Output the [X, Y] coordinate of the center of the cell containing the given text.  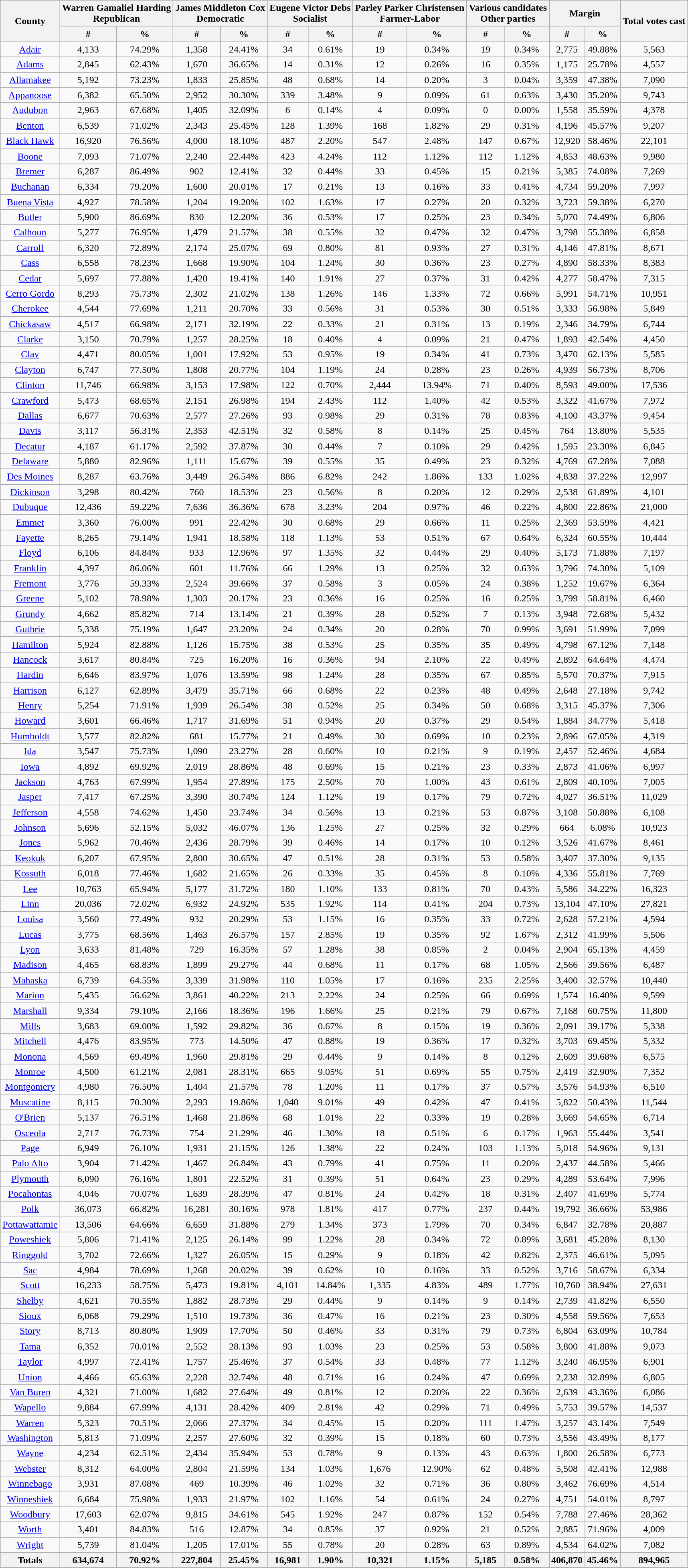
1.79% [437, 1224]
79.20% [144, 186]
4,471 [88, 354]
62.51% [144, 1453]
18.58% [244, 538]
13.59% [244, 675]
Hardin [30, 675]
13,104 [567, 904]
5,586 [567, 888]
59.33% [144, 583]
3,339 [197, 980]
Warren Gamaliel HardingRepublican [116, 14]
9,599 [654, 995]
61.89% [603, 492]
1.16% [330, 1499]
74.49% [603, 217]
1,252 [567, 583]
4,544 [88, 309]
1,800 [567, 1453]
4,980 [88, 1087]
69.92% [144, 767]
4,319 [654, 736]
34.79% [603, 324]
1,450 [197, 812]
5,535 [654, 431]
5,070 [567, 217]
4,751 [567, 1499]
1,757 [197, 1362]
9,454 [654, 415]
2,066 [197, 1423]
23.27% [244, 751]
71.41% [144, 1240]
30.74% [244, 797]
1,939 [197, 706]
6,932 [197, 904]
55.81% [603, 873]
Clarke [30, 339]
1,001 [197, 354]
27.64% [244, 1392]
16,281 [197, 1209]
Wright [30, 1545]
67.05% [603, 736]
681 [197, 736]
136 [288, 827]
12.87% [244, 1530]
2,904 [567, 950]
41.69% [603, 1194]
2,407 [567, 1194]
4,474 [654, 660]
9,743 [654, 95]
67.12% [603, 644]
82.82% [144, 736]
4,514 [654, 1484]
0.15% [437, 1026]
7,005 [654, 782]
32.09% [244, 110]
34.61% [244, 1514]
6,744 [654, 324]
41.99% [603, 935]
26.14% [244, 1240]
Buchanan [30, 186]
140 [288, 278]
3,400 [567, 980]
20.29% [244, 919]
32.89% [603, 1377]
61.21% [144, 1072]
764 [567, 431]
1,463 [197, 935]
4,939 [567, 370]
69.00% [144, 1026]
5,739 [88, 1545]
76.51% [144, 1117]
535 [288, 904]
894,965 [654, 1560]
6,739 [88, 980]
2,353 [197, 431]
138 [288, 293]
70.30% [144, 1102]
Decatur [30, 446]
39.56% [603, 965]
3,401 [88, 1530]
4,321 [88, 1392]
36.66% [603, 1209]
68.65% [144, 400]
0.00% [527, 110]
37.22% [603, 477]
1,909 [197, 1331]
1.91% [330, 278]
21.97% [244, 1499]
67.68% [144, 110]
Tama [30, 1346]
10,440 [654, 980]
40.10% [603, 782]
6,659 [197, 1224]
28,362 [654, 1514]
56.62% [144, 995]
4,009 [654, 1530]
4,234 [88, 1453]
19,792 [567, 1209]
77.88% [144, 278]
7,269 [654, 171]
1,931 [197, 1148]
2,091 [567, 1026]
5,506 [654, 935]
168 [380, 125]
886 [288, 477]
74.08% [603, 171]
128 [288, 125]
126 [288, 1148]
70.55% [144, 1301]
64.55% [144, 980]
Greene [30, 599]
6,364 [654, 583]
39.17% [603, 1026]
Jackson [30, 782]
73.23% [144, 80]
18.36% [244, 1011]
4,500 [88, 1072]
26.84% [244, 1163]
Cedar [30, 278]
Warren [30, 1423]
2,592 [197, 446]
1,600 [197, 186]
46.61% [603, 1255]
6,804 [567, 1331]
5,563 [654, 49]
58.47% [603, 278]
2.10% [437, 660]
3,798 [567, 233]
2,963 [88, 110]
5,109 [654, 568]
19.67% [603, 583]
Dickinson [30, 492]
14,537 [654, 1407]
29.82% [244, 1026]
1,404 [197, 1087]
2.48% [437, 141]
Parley Parker ChristensenFarmer-Labor [410, 14]
39.57% [603, 1407]
9,135 [654, 858]
54 [380, 1499]
3,703 [567, 1041]
26.57% [244, 935]
4,100 [567, 415]
9,334 [88, 1011]
76.00% [144, 522]
28.86% [244, 767]
77 [486, 1362]
7,315 [654, 278]
7,197 [654, 553]
13.94% [437, 385]
2.20% [330, 141]
87.08% [144, 1484]
Osceola [30, 1133]
5,254 [88, 706]
2,293 [197, 1102]
5,696 [88, 827]
75.98% [144, 1499]
237 [486, 1209]
2,609 [567, 1056]
Lucas [30, 935]
42.41% [603, 1469]
3,577 [88, 736]
10,923 [654, 827]
1.19% [330, 370]
0.05% [437, 583]
86.49% [144, 171]
175 [288, 782]
34.22% [603, 888]
6,086 [654, 1392]
6,352 [88, 1346]
6,068 [88, 1316]
Floyd [30, 553]
9,980 [654, 156]
Winneshiek [30, 1499]
4,277 [567, 278]
0.94% [330, 721]
0.30% [527, 1316]
14.84% [330, 1285]
1,954 [197, 782]
41.88% [603, 1346]
83.95% [144, 1041]
2,577 [197, 415]
1,963 [567, 1133]
12,920 [567, 141]
26 [288, 873]
7,996 [654, 1178]
Des Moines [30, 477]
Eugene Victor DebsSocialist [310, 14]
4,289 [567, 1178]
Lee [30, 888]
58.67% [603, 1270]
157 [288, 935]
991 [197, 522]
2,845 [88, 65]
71.88% [603, 553]
26.98% [244, 400]
17,603 [88, 1514]
6,550 [654, 1301]
32.74% [244, 1377]
83.97% [144, 675]
8,713 [88, 1331]
5,466 [654, 1163]
41.82% [603, 1301]
7,636 [197, 507]
409 [288, 1407]
12,997 [654, 477]
4,397 [88, 568]
27,631 [654, 1285]
17.92% [244, 354]
4,465 [88, 965]
60 [486, 1438]
2,885 [567, 1530]
59.56% [603, 1316]
1.34% [330, 1224]
3,359 [567, 80]
Dubuque [30, 507]
80.42% [144, 492]
11,800 [654, 1011]
Cerro Gordo [30, 293]
72.89% [144, 248]
3,430 [567, 95]
Margin [585, 14]
7,769 [654, 873]
65.63% [144, 1377]
6,127 [88, 690]
2,524 [197, 583]
63.09% [603, 1331]
0.60% [330, 751]
729 [197, 950]
68.83% [144, 965]
84.84% [144, 553]
3,108 [567, 812]
1,592 [197, 1026]
16,920 [88, 141]
2.43% [330, 400]
373 [380, 1224]
50.43% [603, 1102]
242 [380, 477]
2,171 [197, 324]
487 [288, 141]
25.46% [244, 1362]
Benton [30, 125]
59.22% [144, 507]
80.84% [144, 660]
10,784 [654, 1331]
1,882 [197, 1301]
3,462 [567, 1484]
47.81% [603, 248]
5,880 [88, 461]
1,676 [380, 1469]
1,639 [197, 1194]
57 [288, 950]
Woodbury [30, 1514]
1.33% [437, 293]
5,570 [567, 675]
13.14% [244, 614]
15.77% [244, 736]
423 [288, 156]
22.52% [244, 1178]
36.36% [244, 507]
19.86% [244, 1102]
99 [288, 1240]
12.41% [244, 171]
7,653 [654, 1316]
15.75% [244, 644]
4,336 [567, 873]
18.10% [244, 141]
Mills [30, 1026]
5,822 [567, 1102]
9,131 [654, 1148]
3,691 [567, 629]
3,333 [567, 309]
11,029 [654, 797]
4,997 [88, 1362]
Hamilton [30, 644]
3,702 [88, 1255]
6,901 [654, 1362]
1,960 [197, 1056]
Worth [30, 1530]
227,804 [197, 1560]
53.59% [603, 522]
Marion [30, 995]
81 [380, 248]
Winnebago [30, 1484]
1.66% [330, 1011]
1,335 [380, 1285]
Monroe [30, 1072]
81.48% [144, 950]
28.42% [244, 1407]
4,890 [567, 263]
6,460 [654, 599]
2,151 [197, 400]
1,717 [197, 721]
10,760 [567, 1285]
2.81% [330, 1407]
9.01% [330, 1102]
72.68% [603, 614]
6,677 [88, 415]
7,090 [654, 80]
7,099 [654, 629]
5,185 [486, 1560]
19.73% [244, 1316]
78.58% [144, 202]
773 [197, 1041]
22,101 [654, 141]
1,175 [567, 65]
Clayton [30, 370]
68.56% [144, 935]
2,804 [197, 1469]
10.39% [244, 1484]
6,090 [88, 1178]
28.39% [244, 1194]
5,032 [197, 827]
20.02% [244, 1270]
56.98% [603, 309]
42.51% [244, 431]
6,949 [88, 1148]
54.93% [603, 1087]
4,046 [88, 1194]
Washington [30, 1438]
27.18% [603, 690]
17.70% [244, 1331]
69 [288, 248]
5,137 [88, 1117]
7,972 [654, 400]
16,323 [654, 888]
0.70% [330, 385]
36.65% [244, 65]
1.29% [330, 568]
61 [486, 95]
0.22% [527, 507]
1,899 [197, 965]
1,558 [567, 110]
82.88% [144, 644]
Montgomery [30, 1087]
Chickasaw [30, 324]
19.20% [244, 202]
2,228 [197, 1377]
1.28% [330, 950]
84.83% [144, 1530]
665 [288, 1072]
64.66% [144, 1224]
1.82% [437, 125]
6,646 [88, 675]
98 [288, 675]
Iowa [30, 767]
78.23% [144, 263]
5,418 [654, 721]
1.35% [330, 553]
1.67% [527, 935]
4,853 [567, 156]
1,595 [567, 446]
72.41% [144, 1362]
43.36% [603, 1392]
31.98% [244, 980]
21.02% [244, 293]
80.05% [144, 354]
1,884 [567, 721]
6,747 [88, 370]
2.85% [330, 935]
5,962 [88, 843]
13,506 [88, 1224]
27,821 [654, 904]
1,808 [197, 370]
122 [288, 385]
4,569 [88, 1056]
2,892 [567, 660]
46.07% [244, 827]
52.15% [144, 827]
35.20% [603, 95]
37.87% [244, 446]
71.07% [144, 156]
13.80% [603, 431]
1,468 [197, 1117]
118 [288, 538]
4,927 [88, 202]
Pottawattamie [30, 1224]
339 [288, 95]
94 [380, 660]
Butler [30, 217]
62.43% [144, 65]
1.25% [330, 827]
1,420 [197, 278]
71.91% [144, 706]
54.96% [603, 1148]
Dallas [30, 415]
38.94% [603, 1285]
58.81% [603, 599]
3.23% [330, 507]
6,847 [567, 1224]
5,432 [654, 614]
417 [380, 1209]
3,257 [567, 1423]
146 [380, 293]
545 [288, 1514]
81.04% [144, 1545]
86.69% [144, 217]
830 [197, 217]
2,896 [567, 736]
547 [380, 141]
64.00% [144, 1469]
2,639 [567, 1392]
51.99% [603, 629]
30.65% [244, 858]
6,805 [654, 1377]
7,306 [654, 706]
16.35% [244, 950]
4,557 [654, 65]
71.09% [144, 1438]
5,192 [88, 80]
31.72% [244, 888]
196 [288, 1011]
Carroll [30, 248]
86.06% [144, 568]
516 [197, 1530]
9,207 [654, 125]
6,575 [654, 1056]
3,526 [567, 843]
6,106 [88, 553]
25.85% [244, 80]
1.30% [330, 1133]
77.46% [144, 873]
1,833 [197, 80]
20.01% [244, 186]
85.82% [144, 614]
27.26% [244, 415]
0.95% [330, 354]
7,093 [88, 156]
64.02% [603, 1545]
Scott [30, 1285]
Shelby [30, 1301]
31.88% [244, 1224]
22.42% [244, 522]
0.43% [527, 888]
58.75% [144, 1285]
2,552 [197, 1346]
70.79% [144, 339]
4,800 [567, 507]
3,931 [88, 1484]
2.50% [330, 782]
35.71% [244, 690]
Henry [30, 706]
71.42% [144, 1163]
134 [288, 1469]
902 [197, 171]
61.17% [144, 446]
2,312 [567, 935]
Various candidatesOther parties [508, 14]
O'Brien [30, 1117]
6,558 [88, 263]
Bremer [30, 171]
Emmet [30, 522]
7,352 [654, 1072]
Appanoose [30, 95]
15.67% [244, 461]
3,360 [88, 522]
79.14% [144, 538]
17,536 [654, 385]
Franklin [30, 568]
Guthrie [30, 629]
6,270 [654, 202]
1.47% [527, 1423]
77.50% [144, 370]
30.16% [244, 1209]
0 [486, 110]
12.96% [244, 553]
5,018 [567, 1148]
3,322 [567, 400]
28.79% [244, 843]
59.38% [603, 202]
Palo Alto [30, 1163]
4,476 [88, 1041]
Taylor [30, 1362]
6,858 [654, 233]
2,174 [197, 248]
1.10% [330, 888]
Adams [30, 65]
70.46% [144, 843]
489 [486, 1285]
3,948 [567, 614]
37.30% [603, 858]
16,233 [88, 1285]
3,240 [567, 1362]
1.20% [330, 1087]
6.82% [330, 477]
8,265 [88, 538]
43.14% [603, 1423]
22.86% [603, 507]
4,684 [654, 751]
45.57% [603, 125]
2,628 [567, 919]
9,742 [654, 690]
Webster [30, 1469]
3,541 [654, 1133]
5,991 [567, 293]
70.07% [144, 1194]
Poweshiek [30, 1240]
Clinton [30, 385]
Hancock [30, 660]
Kossuth [30, 873]
Davis [30, 431]
5,849 [654, 309]
2,457 [567, 751]
20.77% [244, 370]
2,436 [197, 843]
21.86% [244, 1117]
76.73% [144, 1133]
5,323 [88, 1423]
11,544 [654, 1102]
3,547 [88, 751]
47.38% [603, 80]
4,984 [88, 1270]
725 [197, 660]
Muscatine [30, 1102]
Allamakee [30, 80]
754 [197, 1133]
78.69% [144, 1270]
9,815 [197, 1514]
65.13% [603, 950]
35.59% [603, 110]
2,019 [197, 767]
12,988 [654, 1469]
21.15% [244, 1148]
60.55% [603, 538]
8,130 [654, 1240]
4,594 [654, 919]
678 [288, 507]
28.73% [244, 1301]
28.31% [244, 1072]
45.37% [603, 706]
44.58% [603, 1163]
Fremont [30, 583]
5,924 [88, 644]
57.21% [603, 919]
7,997 [654, 186]
78.98% [144, 599]
2,809 [567, 782]
20,887 [654, 1224]
82.96% [144, 461]
12.90% [437, 1469]
6,714 [654, 1117]
3,617 [88, 660]
3,390 [197, 797]
2,437 [567, 1163]
4,769 [567, 461]
5,585 [654, 354]
17.98% [244, 385]
34.77% [603, 721]
Humboldt [30, 736]
0.77% [437, 1209]
27.37% [244, 1423]
56.31% [144, 431]
2,434 [197, 1453]
3,683 [88, 1026]
6,320 [88, 248]
45.28% [603, 1240]
32.90% [603, 1072]
4,196 [567, 125]
2,238 [567, 1377]
54.71% [603, 293]
11,746 [88, 385]
3,861 [197, 995]
12,436 [88, 507]
4,421 [654, 522]
36.51% [603, 797]
Johnson [30, 827]
66.46% [144, 721]
54.01% [603, 1499]
62.13% [603, 354]
Plymouth [30, 1178]
3,117 [88, 431]
0.38% [527, 583]
9,073 [654, 1346]
6,324 [567, 538]
21,000 [654, 507]
3,716 [567, 1270]
28.25% [244, 339]
Harrison [30, 690]
10,763 [88, 888]
Audubon [30, 110]
1.86% [437, 477]
77.69% [144, 309]
Howard [30, 721]
1,111 [197, 461]
1.01% [330, 1117]
4.24% [330, 156]
3,669 [567, 1117]
2,717 [88, 1133]
1.22% [330, 1240]
9.05% [330, 1072]
1.40% [437, 400]
76.50% [144, 1087]
3,153 [197, 385]
1.90% [330, 1560]
2,873 [567, 767]
7,915 [654, 675]
19.81% [244, 1285]
2,952 [197, 95]
5,697 [88, 278]
65.50% [144, 95]
110 [288, 980]
76.95% [144, 233]
601 [197, 568]
1,933 [197, 1499]
3,150 [88, 339]
1.77% [527, 1285]
4,534 [567, 1545]
74.30% [603, 568]
65.94% [144, 888]
Sioux [30, 1316]
6,845 [654, 446]
18.53% [244, 492]
21.59% [244, 1469]
180 [288, 888]
36,073 [88, 1209]
25.07% [244, 248]
10,444 [654, 538]
2,444 [380, 385]
40.22% [244, 995]
1,090 [197, 751]
2.25% [527, 980]
3,633 [88, 950]
39.68% [603, 1056]
7,082 [654, 1545]
0.93% [437, 248]
0.99% [527, 629]
Polk [30, 1209]
5,753 [567, 1407]
46.95% [603, 1362]
39.66% [244, 583]
Delaware [30, 461]
3,315 [567, 706]
70.92% [144, 1560]
114 [380, 904]
3,800 [567, 1346]
1,303 [197, 599]
8,671 [654, 248]
1.26% [330, 293]
7,168 [567, 1011]
0.88% [330, 1041]
Clay [30, 354]
5,332 [654, 1041]
9,884 [88, 1407]
47.10% [603, 904]
5,173 [567, 553]
3,560 [88, 919]
21.65% [244, 873]
Keokuk [30, 858]
933 [197, 553]
69.49% [144, 1056]
Jasper [30, 797]
Totals [30, 1560]
Wayne [30, 1453]
63.76% [144, 477]
1,668 [197, 263]
Van Buren [30, 1392]
1,268 [197, 1270]
247 [380, 1514]
3,904 [88, 1163]
29.27% [244, 965]
55.44% [603, 1133]
5,102 [88, 599]
58.33% [603, 263]
3,723 [567, 202]
77.49% [144, 919]
7,549 [654, 1423]
30.30% [244, 95]
5,277 [88, 233]
1.00% [437, 782]
2,800 [197, 858]
Jefferson [30, 812]
2,369 [567, 522]
70.51% [144, 1423]
16.40% [603, 995]
Page [30, 1148]
Sac [30, 1270]
1,205 [197, 1545]
2,343 [197, 125]
Louisa [30, 919]
8,706 [654, 370]
76.56% [144, 141]
4,378 [654, 110]
Cherokee [30, 309]
Ringgold [30, 1255]
70.01% [144, 1346]
0.98% [330, 415]
4,133 [88, 49]
3,479 [197, 690]
48.63% [603, 156]
2,775 [567, 49]
Crawford [30, 400]
12.20% [244, 217]
1,893 [567, 339]
2,648 [567, 690]
75.19% [144, 629]
8,177 [654, 1438]
21.29% [244, 1133]
67.28% [603, 461]
42.54% [603, 339]
1,647 [197, 629]
1,510 [197, 1316]
1,405 [197, 110]
1.38% [330, 1148]
23.30% [603, 446]
3,601 [88, 721]
6,806 [654, 217]
25.78% [603, 65]
8,461 [654, 843]
10,321 [380, 1560]
27.89% [244, 782]
62.89% [144, 690]
1,358 [197, 49]
6,684 [88, 1499]
27.60% [244, 1438]
2,538 [567, 492]
Buena Vista [30, 202]
5,385 [567, 171]
6.08% [603, 827]
3,556 [567, 1438]
58.46% [603, 141]
Pocahontas [30, 1194]
70.37% [603, 675]
76.69% [603, 1484]
2,240 [197, 156]
1,257 [197, 339]
152 [486, 1514]
20.17% [244, 599]
1,327 [197, 1255]
0.79% [330, 1163]
0.62% [330, 1270]
7,088 [654, 461]
1.81% [330, 1209]
714 [197, 614]
760 [197, 492]
3,470 [567, 354]
8,383 [654, 263]
279 [288, 1224]
2,125 [197, 1240]
45.46% [603, 1560]
80.80% [144, 1331]
Story [30, 1331]
4,131 [197, 1407]
41.06% [603, 767]
71.02% [144, 125]
4,763 [88, 782]
1,670 [197, 65]
213 [288, 995]
1,211 [197, 309]
1,040 [288, 1102]
11.76% [244, 568]
43.49% [603, 1438]
3,576 [567, 1087]
4,621 [88, 1301]
194 [288, 400]
54.65% [603, 1117]
24.41% [244, 49]
49.88% [603, 49]
7,148 [654, 644]
62 [486, 1469]
14.50% [244, 1041]
Boone [30, 156]
5,900 [88, 217]
26.58% [603, 1453]
Calhoun [30, 233]
2,419 [567, 1072]
469 [197, 1484]
29.81% [244, 1056]
664 [567, 827]
72.66% [144, 1255]
Grundy [30, 614]
Fayette [30, 538]
63 [486, 1545]
3,449 [197, 477]
43.37% [603, 415]
5,508 [567, 1469]
23.74% [244, 812]
8,115 [88, 1102]
76.10% [144, 1148]
24.92% [244, 904]
4,146 [567, 248]
6,487 [654, 965]
71.96% [603, 1530]
6,510 [654, 1087]
66.82% [144, 1209]
0.82% [527, 1255]
19.41% [244, 278]
5,806 [88, 1240]
James Middleton CoxDemocratic [221, 14]
1,076 [197, 675]
64.64% [603, 660]
Lyon [30, 950]
1,467 [197, 1163]
2.22% [330, 995]
74.62% [144, 812]
79.10% [144, 1011]
7,788 [567, 1514]
71.00% [144, 1392]
8,293 [88, 293]
6,539 [88, 125]
124 [288, 797]
5,435 [88, 995]
2,346 [567, 324]
27.46% [603, 1514]
3,796 [567, 568]
20.70% [244, 309]
4,459 [654, 950]
72.02% [144, 904]
7,417 [88, 797]
56.73% [603, 370]
1.63% [330, 202]
Mitchell [30, 1041]
69.45% [603, 1041]
Adair [30, 49]
28.13% [244, 1346]
3,775 [88, 935]
97 [288, 553]
Linn [30, 904]
5,095 [654, 1255]
978 [288, 1209]
32.19% [244, 324]
16.20% [244, 660]
1.39% [330, 125]
634,674 [88, 1560]
103 [486, 1148]
3,799 [567, 599]
44 [288, 965]
31.69% [244, 721]
4,450 [654, 339]
Union [30, 1377]
3,776 [88, 583]
County [30, 21]
406,870 [567, 1560]
8,287 [88, 477]
16,981 [288, 1560]
59.20% [603, 186]
5,177 [197, 888]
1,479 [197, 233]
0.92% [437, 1530]
53.64% [603, 1178]
32.78% [603, 1224]
Ida [30, 751]
932 [197, 919]
5,774 [654, 1194]
50.88% [603, 812]
4,892 [88, 767]
Jones [30, 843]
55.38% [603, 233]
Black Hawk [30, 141]
53,986 [654, 1209]
235 [486, 980]
0.97% [437, 507]
4,027 [567, 797]
4,000 [197, 141]
79.29% [144, 1316]
92 [486, 935]
111 [486, 1423]
32.57% [603, 980]
49.00% [603, 385]
Marshall [30, 1011]
4.83% [437, 1285]
Wapello [30, 1407]
1,204 [197, 202]
6,287 [88, 171]
19.90% [244, 263]
10,951 [654, 293]
3,407 [567, 858]
70.63% [144, 415]
74.29% [144, 49]
2,566 [567, 965]
76.16% [144, 1178]
4,466 [88, 1377]
8,797 [654, 1499]
17.01% [244, 1545]
52.46% [603, 751]
2 [486, 950]
4,662 [88, 614]
1,941 [197, 538]
2,739 [567, 1301]
6,997 [654, 767]
8,312 [88, 1469]
8,593 [567, 385]
1,126 [197, 644]
1,801 [197, 1178]
0.57% [527, 1087]
6,773 [654, 1453]
2,257 [197, 1438]
62.07% [144, 1514]
Mahaska [30, 980]
Total votes cast [654, 21]
6,018 [88, 873]
60.75% [603, 1011]
0.83% [527, 415]
Cass [30, 263]
6,382 [88, 95]
4,838 [567, 477]
4,187 [88, 446]
2,375 [567, 1255]
4,734 [567, 186]
Monona [30, 1056]
3,298 [88, 492]
147 [486, 141]
3.48% [330, 95]
23.20% [244, 629]
20,036 [88, 904]
1,574 [567, 995]
2,302 [197, 293]
67.25% [144, 797]
Madison [30, 965]
2,166 [197, 1011]
6,207 [88, 858]
67.95% [144, 858]
3,681 [567, 1240]
22.44% [244, 156]
4,798 [567, 644]
2,081 [197, 1072]
26.05% [244, 1255]
6,108 [654, 812]
5,813 [88, 1438]
35.94% [244, 1453]
4,517 [88, 324]
